Find where the given text appears and provide that cell's center as [x, y] coordinate. 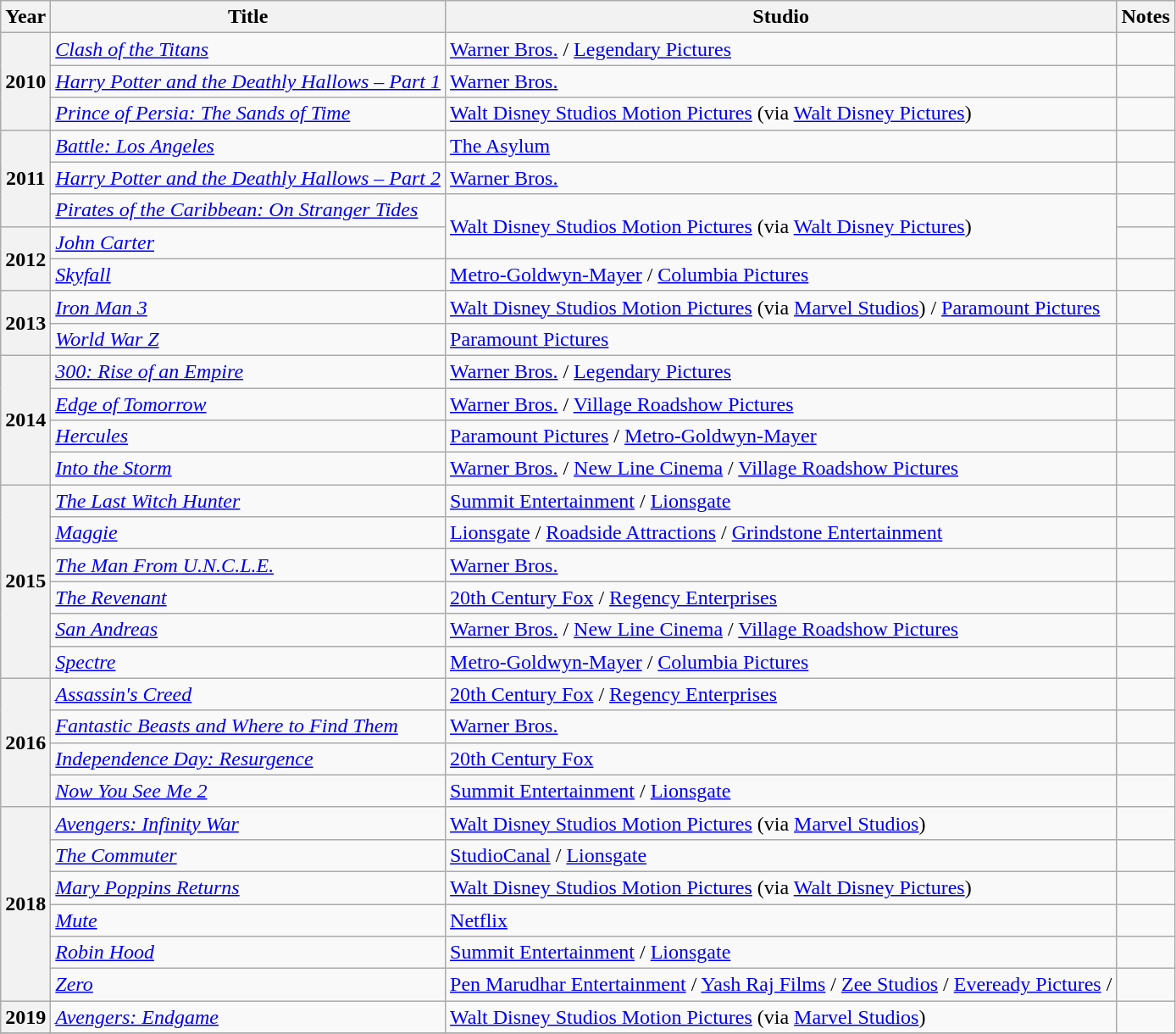
Harry Potter and the Deathly Hallows – Part 1 [248, 81]
2014 [25, 420]
Harry Potter and the Deathly Hallows – Part 2 [248, 178]
Paramount Pictures / Metro-Goldwyn-Mayer [781, 436]
The Man From U.N.C.L.E. [248, 565]
The Revenant [248, 598]
Iron Man 3 [248, 307]
Pen Marudhar Entertainment / Yash Raj Films / Zee Studios / Eveready Pictures / [781, 985]
Edge of Tomorrow [248, 404]
San Andreas [248, 630]
John Carter [248, 242]
20th Century Fox [781, 759]
Avengers: Infinity War [248, 823]
300: Rise of an Empire [248, 371]
Title [248, 17]
Into the Storm [248, 469]
The Last Witch Hunter [248, 501]
Prince of Persia: The Sands of Time [248, 114]
2013 [25, 323]
Maggie [248, 533]
2010 [25, 81]
Pirates of the Caribbean: On Stranger Tides [248, 210]
Hercules [248, 436]
The Commuter [248, 855]
Mary Poppins Returns [248, 887]
Year [25, 17]
Robin Hood [248, 953]
Warner Bros. / Village Roadshow Pictures [781, 404]
Avengers: Endgame [248, 1017]
2019 [25, 1017]
Netflix [781, 920]
Fantastic Beasts and Where to Find Them [248, 726]
Clash of the Titans [248, 49]
2015 [25, 581]
Lionsgate / Roadside Attractions / Grindstone Entertainment [781, 533]
2011 [25, 178]
Assassin's Creed [248, 694]
Skyfall [248, 275]
World War Z [248, 339]
2016 [25, 742]
Zero [248, 985]
The Asylum [781, 146]
Independence Day: Resurgence [248, 759]
2012 [25, 258]
Mute [248, 920]
Now You See Me 2 [248, 791]
Paramount Pictures [781, 339]
2018 [25, 903]
StudioCanal / Lionsgate [781, 855]
Notes [1145, 17]
Walt Disney Studios Motion Pictures (via Marvel Studios) / Paramount Pictures [781, 307]
Studio [781, 17]
Battle: Los Angeles [248, 146]
Spectre [248, 662]
